From the cell containing the given text, extract its center point as (X, Y) coordinate. 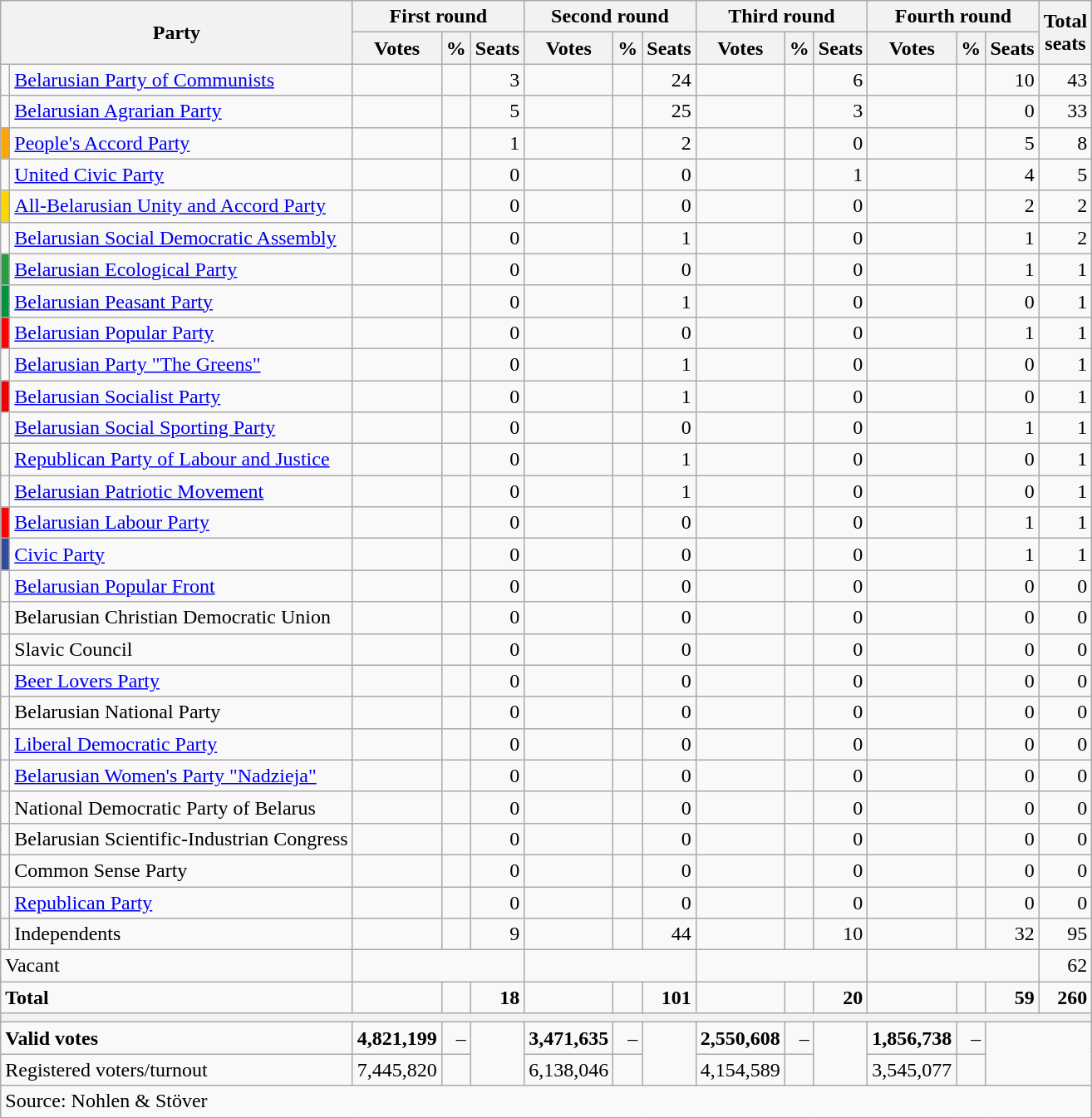
6,138,046 (568, 1070)
3,545,077 (912, 1070)
Totalseats (1065, 32)
3,471,635 (568, 1038)
Beer Lovers Party (181, 681)
43 (1065, 80)
101 (669, 997)
62 (1065, 966)
National Democratic Party of Belarus (181, 807)
Second round (610, 17)
4 (1012, 175)
4,154,589 (740, 1070)
Fourth round (954, 17)
Belarusian Women's Party "Nadzieja" (181, 776)
25 (669, 111)
Liberal Democratic Party (181, 744)
Valid votes (176, 1038)
9 (497, 934)
20 (840, 997)
Belarusian Popular Front (181, 586)
Belarusian Scientific-Industrian Congress (181, 839)
United Civic Party (181, 175)
95 (1065, 934)
Belarusian Ecological Party (181, 269)
4,821,199 (397, 1038)
Vacant (176, 966)
59 (1012, 997)
Belarusian Party "The Greens" (181, 364)
Belarusian National Party (181, 712)
Belarusian Social Democratic Assembly (181, 238)
2,550,608 (740, 1038)
All-Belarusian Unity and Accord Party (181, 206)
Third round (781, 17)
Belarusian Christian Democratic Union (181, 618)
Belarusian Patriotic Movement (181, 491)
18 (497, 997)
Belarusian Agrarian Party (181, 111)
Civic Party (181, 554)
Registered voters/turnout (176, 1070)
Belarusian Popular Party (181, 332)
6 (840, 80)
33 (1065, 111)
260 (1065, 997)
First round (439, 17)
Republican Party of Labour and Justice (181, 460)
8 (1065, 143)
Party (176, 32)
Total (176, 997)
24 (669, 80)
7,445,820 (397, 1070)
Belarusian Party of Communists (181, 80)
44 (669, 934)
Belarusian Socialist Party (181, 396)
Belarusian Peasant Party (181, 301)
Belarusian Labour Party (181, 523)
Belarusian Social Sporting Party (181, 428)
People's Accord Party (181, 143)
Republican Party (181, 902)
Source: Nohlen & Stöver (547, 1101)
32 (1012, 934)
1,856,738 (912, 1038)
Slavic Council (181, 649)
Common Sense Party (181, 870)
Independents (181, 934)
